Extract the [x, y] coordinate from the center of the cell holding the provided text.  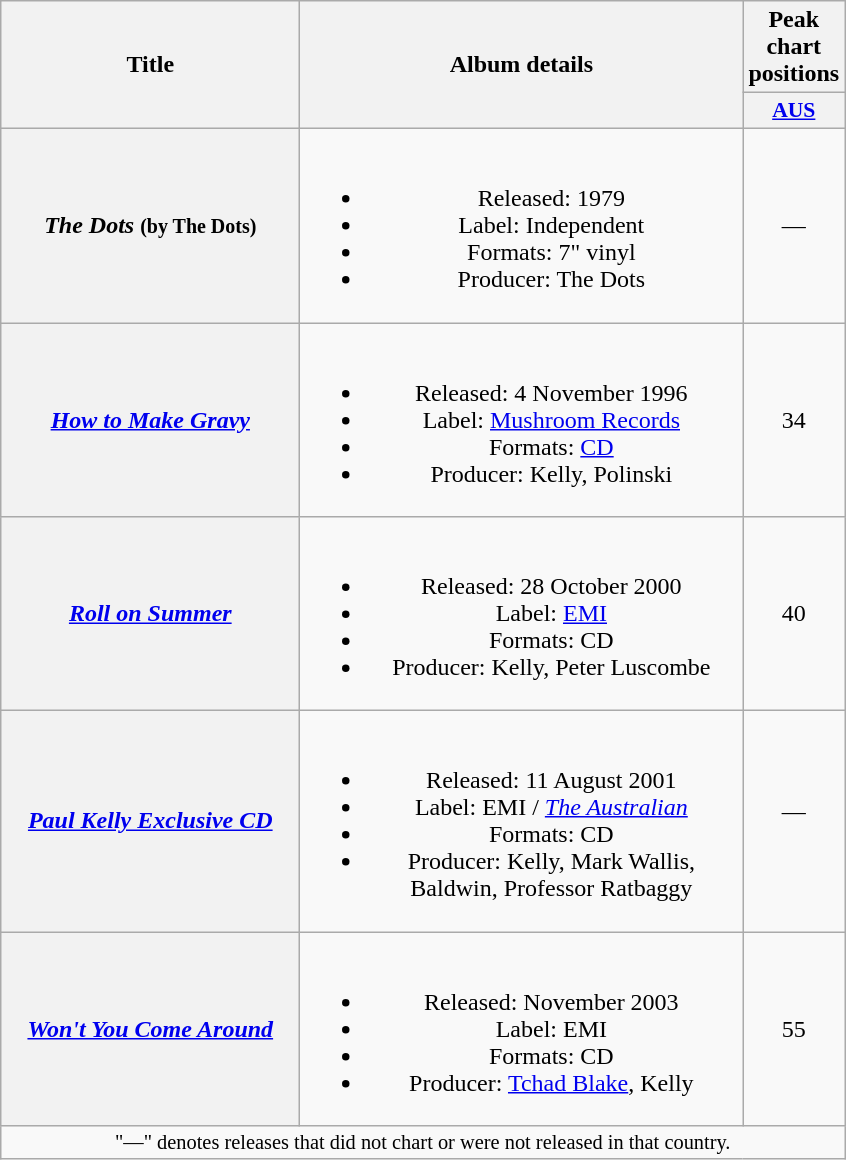
How to Make Gravy [150, 419]
Released: 1979Label: IndependentFormats: 7" vinylProducer: The Dots [522, 225]
Peak chart positions [794, 47]
Released: 28 October 2000Label: EMIFormats: CDProducer: Kelly, Peter Luscombe [522, 614]
Title [150, 65]
Paul Kelly Exclusive CD [150, 822]
Released: 4 November 1996Label: Mushroom RecordsFormats: CDProducer: Kelly, Polinski [522, 419]
Roll on Summer [150, 614]
Won't You Come Around [150, 1029]
AUS [794, 111]
34 [794, 419]
Released: November 2003Label: EMIFormats: CDProducer: Tchad Blake, Kelly [522, 1029]
"—" denotes releases that did not chart or were not released in that country. [423, 1143]
The Dots (by The Dots) [150, 225]
55 [794, 1029]
Album details [522, 65]
Released: 11 August 2001Label: EMI / The AustralianFormats: CDProducer: Kelly, Mark Wallis, Baldwin, Professor Ratbaggy [522, 822]
40 [794, 614]
